Scan for the cell matching the given text and deliver its [x, y] coordinate at center. 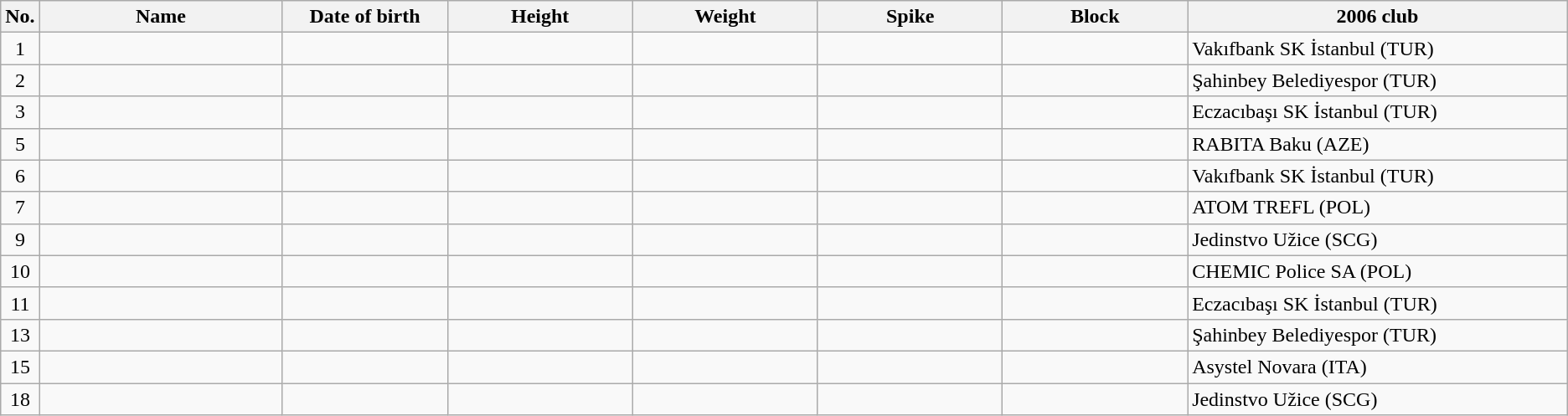
CHEMIC Police SA (POL) [1378, 271]
6 [20, 176]
1 [20, 49]
7 [20, 208]
18 [20, 399]
No. [20, 17]
Date of birth [365, 17]
Height [539, 17]
13 [20, 335]
10 [20, 271]
2006 club [1378, 17]
Spike [910, 17]
Name [161, 17]
Weight [725, 17]
15 [20, 367]
RABITA Baku (AZE) [1378, 144]
5 [20, 144]
ATOM TREFL (POL) [1378, 208]
9 [20, 239]
11 [20, 303]
2 [20, 80]
3 [20, 112]
Asystel Novara (ITA) [1378, 367]
Block [1096, 17]
